Capture the cell that displays the provided text and extract its (X, Y) central coordinate. 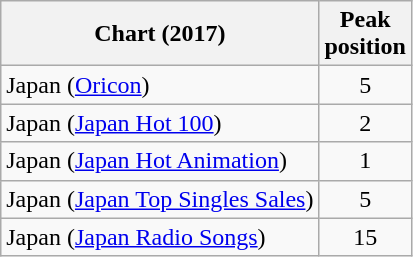
Japan (Oricon) (160, 85)
1 (365, 161)
Japan (Japan Top Singles Sales) (160, 199)
2 (365, 123)
Japan (Japan Radio Songs) (160, 237)
Chart (2017) (160, 34)
Japan (Japan Hot 100) (160, 123)
15 (365, 237)
Japan (Japan Hot Animation) (160, 161)
Peakposition (365, 34)
